Output the [x, y] coordinate of the center of the cell containing the given text.  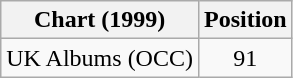
Position [245, 20]
Chart (1999) [100, 20]
UK Albums (OCC) [100, 58]
91 [245, 58]
